Capture the cell that displays the provided text and extract its (X, Y) central coordinate. 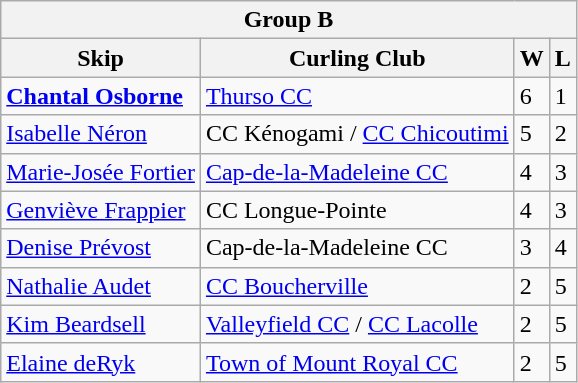
Genviève Frappier (101, 210)
Chantal Osborne (101, 96)
Denise Prévost (101, 248)
Kim Beardsell (101, 324)
Skip (101, 58)
Curling Club (357, 58)
CC Boucherville (357, 286)
Isabelle Néron (101, 134)
Marie-Josée Fortier (101, 172)
CC Longue-Pointe (357, 210)
Valleyfield CC / CC Lacolle (357, 324)
6 (532, 96)
L (562, 58)
CC Kénogami / CC Chicoutimi (357, 134)
Elaine deRyk (101, 362)
W (532, 58)
Group B (289, 20)
Town of Mount Royal CC (357, 362)
1 (562, 96)
Thurso CC (357, 96)
Nathalie Audet (101, 286)
